Scan for the cell matching the given text and deliver its [X, Y] coordinate at center. 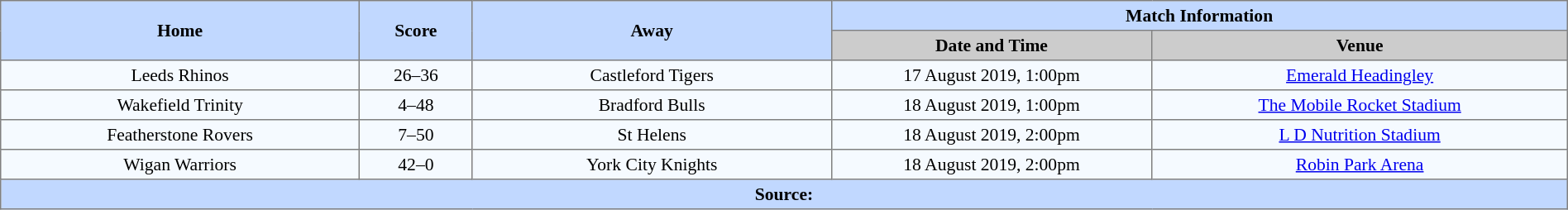
18 August 2019, 1:00pm [992, 105]
Featherstone Rovers [180, 135]
Castleford Tigers [652, 75]
Venue [1360, 45]
York City Knights [652, 165]
The Mobile Rocket Stadium [1360, 105]
Date and Time [992, 45]
17 August 2019, 1:00pm [992, 75]
Wakefield Trinity [180, 105]
Wigan Warriors [180, 165]
Leeds Rhinos [180, 75]
Source: [784, 194]
L D Nutrition Stadium [1360, 135]
St Helens [652, 135]
26–36 [415, 75]
Home [180, 31]
Match Information [1199, 16]
42–0 [415, 165]
Bradford Bulls [652, 105]
Emerald Headingley [1360, 75]
Score [415, 31]
7–50 [415, 135]
Away [652, 31]
Robin Park Arena [1360, 165]
4–48 [415, 105]
